Determine the (X, Y) coordinate at the center of the cell enclosing the given text.  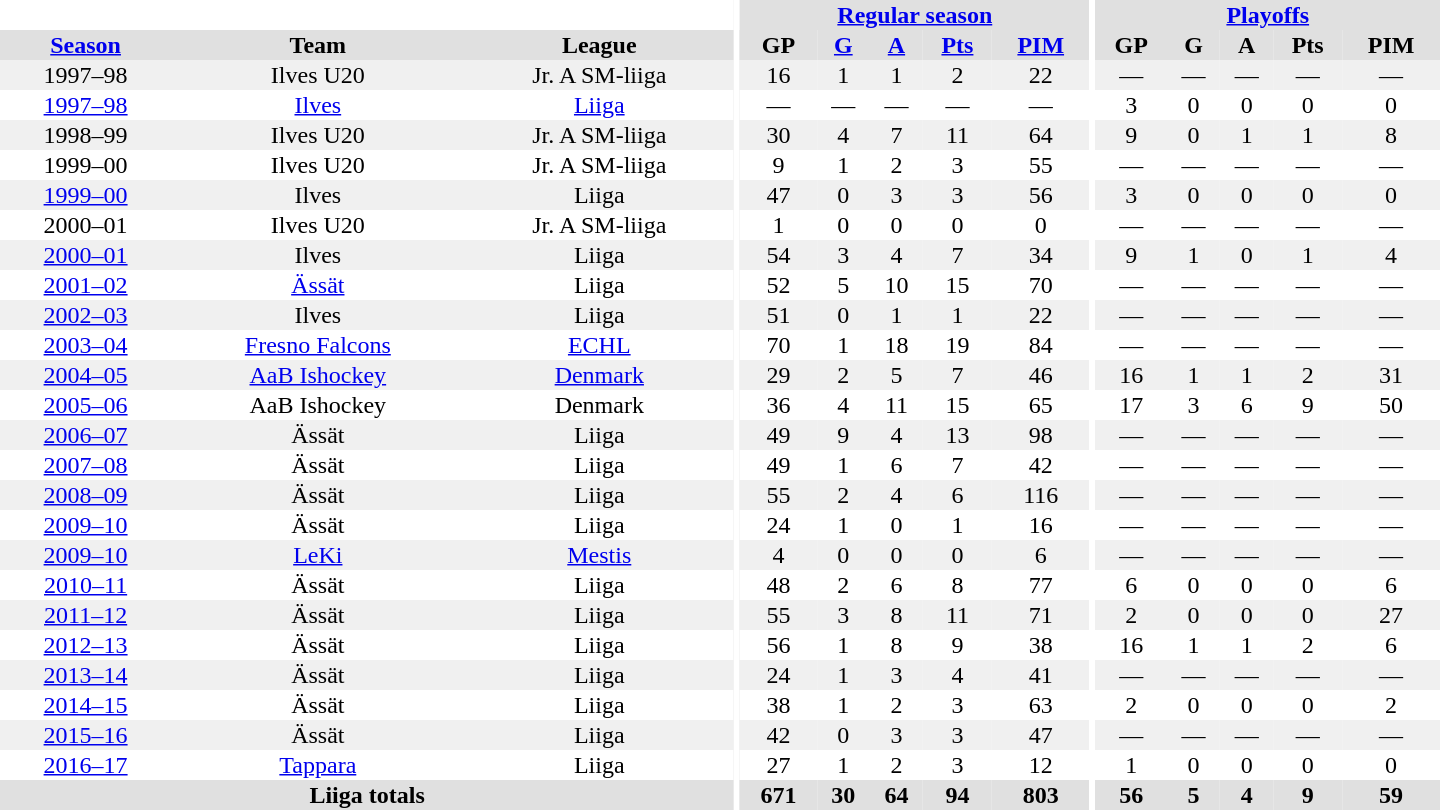
10 (896, 285)
Liiga totals (367, 795)
Fresno Falcons (318, 345)
29 (778, 375)
12 (1041, 765)
Playoffs (1268, 15)
2001–02 (86, 285)
2004–05 (86, 375)
Regular season (915, 15)
13 (958, 435)
54 (778, 255)
63 (1041, 705)
31 (1391, 375)
2007–08 (86, 465)
41 (1041, 675)
34 (1041, 255)
46 (1041, 375)
2015–16 (86, 735)
98 (1041, 435)
17 (1130, 405)
52 (778, 285)
Team (318, 45)
2014–15 (86, 705)
LeKi (318, 555)
50 (1391, 405)
77 (1041, 585)
2012–13 (86, 645)
1998–99 (86, 135)
2005–06 (86, 405)
Tappara (318, 765)
51 (778, 315)
116 (1041, 495)
2008–09 (86, 495)
2013–14 (86, 675)
671 (778, 795)
59 (1391, 795)
65 (1041, 405)
19 (958, 345)
2010–11 (86, 585)
48 (778, 585)
2002–03 (86, 315)
2003–04 (86, 345)
ECHL (599, 345)
84 (1041, 345)
Mestis (599, 555)
League (599, 45)
803 (1041, 795)
Season (86, 45)
71 (1041, 615)
94 (958, 795)
2011–12 (86, 615)
2006–07 (86, 435)
2016–17 (86, 765)
18 (896, 345)
36 (778, 405)
